Search for the cell housing the specified text and yield its (x, y) center coordinate. 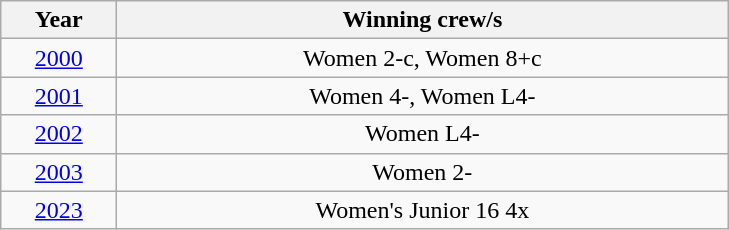
2002 (59, 134)
2003 (59, 172)
Women 2- (422, 172)
2001 (59, 96)
Women's Junior 16 4x (422, 210)
2000 (59, 58)
Women 4-, Women L4- (422, 96)
2023 (59, 210)
Winning crew/s (422, 20)
Women L4- (422, 134)
Women 2-c, Women 8+c (422, 58)
Year (59, 20)
